Extract the (X, Y) coordinate from the center of the cell holding the provided text.  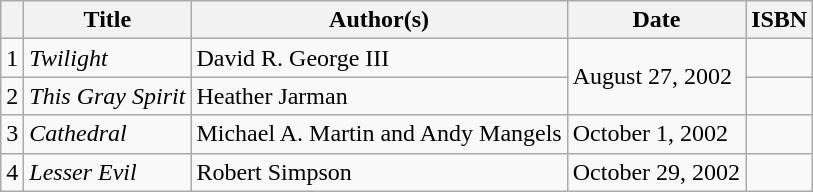
David R. George III (379, 58)
Author(s) (379, 20)
Date (656, 20)
2 (12, 96)
Lesser Evil (108, 172)
Cathedral (108, 134)
This Gray Spirit (108, 96)
1 (12, 58)
October 1, 2002 (656, 134)
August 27, 2002 (656, 77)
Robert Simpson (379, 172)
3 (12, 134)
Michael A. Martin and Andy Mangels (379, 134)
ISBN (780, 20)
Title (108, 20)
October 29, 2002 (656, 172)
Twilight (108, 58)
Heather Jarman (379, 96)
4 (12, 172)
